Find where the given text appears and provide that cell's center as (X, Y) coordinate. 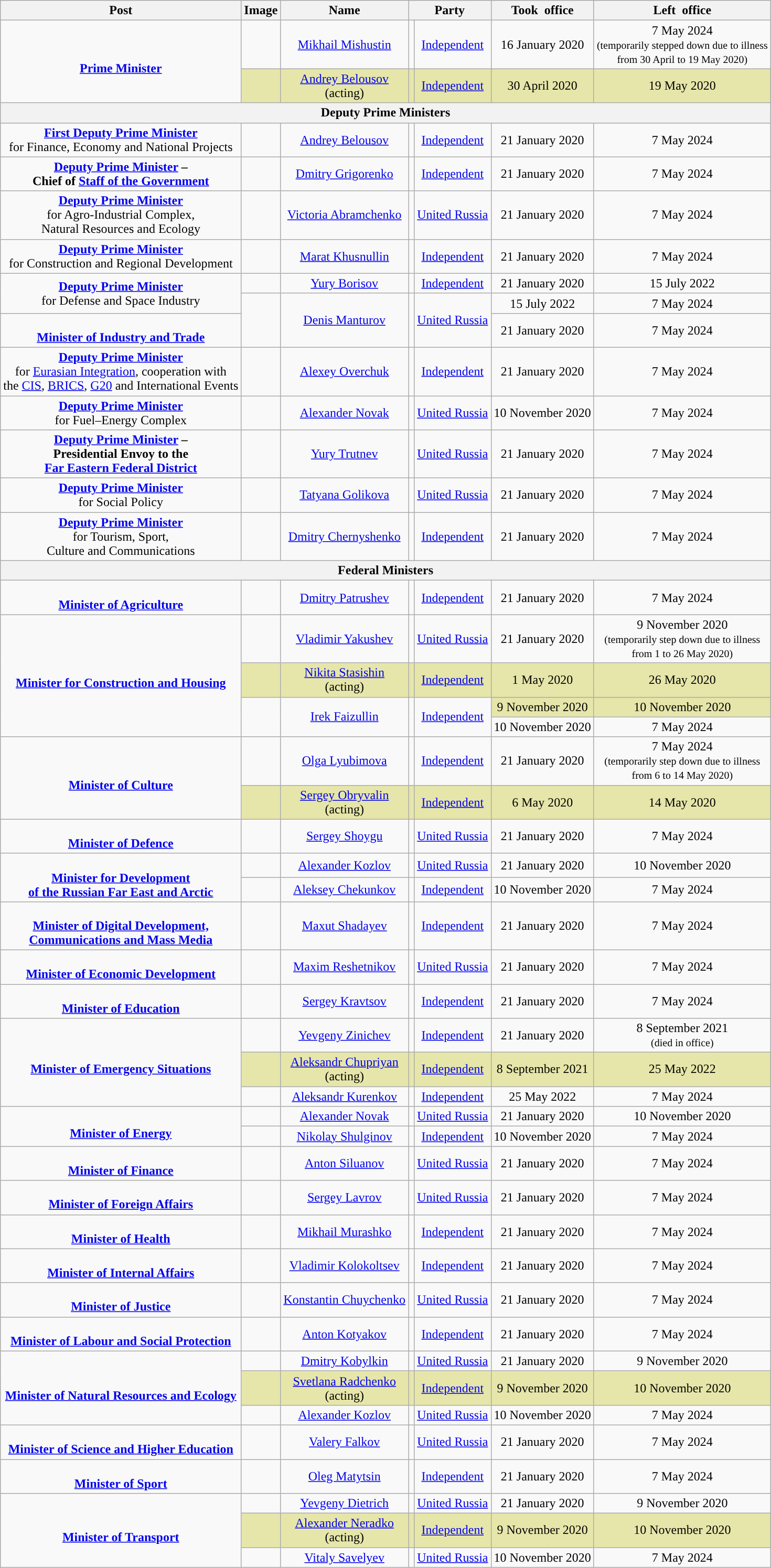
Aleksey Chekunkov (345, 889)
7 May 2024(temporarily step down due to illnessfrom 6 to 14 May 2020) (682, 761)
Vitaly Savelyev (345, 1558)
Deputy Prime Ministerfor Tourism, Sport,Culture and Communications (121, 536)
Minister of Defence (121, 836)
Sergey Lavrov (345, 1198)
Took office (542, 10)
Minister of Health (121, 1231)
Sergey Obryvalin(acting) (345, 802)
Deputy Prime Minister –Presidential Envoy to theFar Eastern Federal District (121, 454)
6 May 2020 (542, 802)
First Deputy Prime Ministerfor Finance, Economy and National Projects (121, 139)
Svetlana Radchenko(acting) (345, 1388)
Denis Manturov (345, 320)
Dmitry Grigorenko (345, 174)
Left office (682, 10)
Dmitry Patrushev (345, 598)
Anton Kotyakov (345, 1334)
Nikolay Shulginov (345, 1136)
Irek Faizullin (345, 717)
Andrey Belousov (345, 139)
Federal Ministers (386, 571)
Victoria Abramchenko (345, 215)
Marat Khusnullin (345, 256)
Mikhail Mishustin (345, 45)
14 May 2020 (682, 802)
8 September 2021(died in office) (682, 1035)
Olga Lyubimova (345, 761)
Alexander Neradko(acting) (345, 1530)
Vladimir Kolokoltsev (345, 1266)
Minister of Internal Affairs (121, 1266)
8 September 2021 (542, 1070)
Nikita Stasishin(acting) (345, 680)
Deputy Prime Ministerfor Eurasian Integration, cooperation withthe CIS, BRICS, G20 and International Events (121, 371)
Sergey Shoygu (345, 836)
Dmitry Kobylkin (345, 1361)
Andrey Belousov(acting) (345, 86)
Post (121, 10)
Minister of Energy (121, 1126)
Minister of Education (121, 1001)
Minister of Transport (121, 1530)
Minister of Labour and Social Protection (121, 1334)
Alexey Overchuk (345, 371)
Deputy Prime Minister –Chief of Staff of the Government (121, 174)
Sergey Kravtsov (345, 1001)
Aleksandr Kurenkov (345, 1097)
Deputy Prime Ministerfor Social Policy (121, 495)
Maxim Reshetnikov (345, 967)
Tatyana Golikova (345, 495)
Minister of Foreign Affairs (121, 1198)
Minister of Economic Development (121, 967)
Yury Borisov (345, 283)
Yury Trutnev (345, 454)
Yevgeny Zinichev (345, 1035)
Minister of Industry and Trade (121, 330)
Minister of Agriculture (121, 598)
Deputy Prime Ministerfor Defense and Space Industry (121, 293)
Minister of Finance (121, 1163)
Minister of Natural Resources and Ecology (121, 1388)
19 May 2020 (682, 86)
Minister for Developmentof the Russian Far East and Arctic (121, 877)
1 May 2020 (542, 680)
Oleg Matytsin (345, 1476)
Dmitry Chernyshenko (345, 536)
7 May 2024(temporarily stepped down due to illnessfrom 30 April to 19 May 2020) (682, 45)
Vladimir Yakushev (345, 639)
30 April 2020 (542, 86)
Valery Falkov (345, 1442)
Yevgeny Dietrich (345, 1503)
Image (261, 10)
Minister of Emergency Situations (121, 1062)
Anton Siluanov (345, 1163)
Minister of Sport (121, 1476)
Deputy Prime Ministerfor Agro-Industrial Complex,Natural Resources and Ecology (121, 215)
Name (345, 10)
Minister of Digital Development,Communications and Mass Media (121, 926)
Minister for Construction and Housing (121, 675)
Aleksandr Chupriyan(acting) (345, 1070)
16 January 2020 (542, 45)
Party (450, 10)
Deputy Prime Ministerfor Fuel–Energy Complex (121, 412)
Minister of Justice (121, 1299)
9 November 2020(temporarily step down due to illnessfrom 1 to 26 May 2020) (682, 639)
Prime Minister (121, 62)
Minister of Science and Higher Education (121, 1442)
Deputy Prime Ministerfor Construction and Regional Development (121, 256)
Minister of Culture (121, 778)
Deputy Prime Ministers (386, 113)
Konstantin Chuychenko (345, 1299)
Mikhail Murashko (345, 1231)
26 May 2020 (682, 680)
Maxut Shadayev (345, 926)
